Detect which cell encompasses the target text, then output its (x, y) center coordinate. 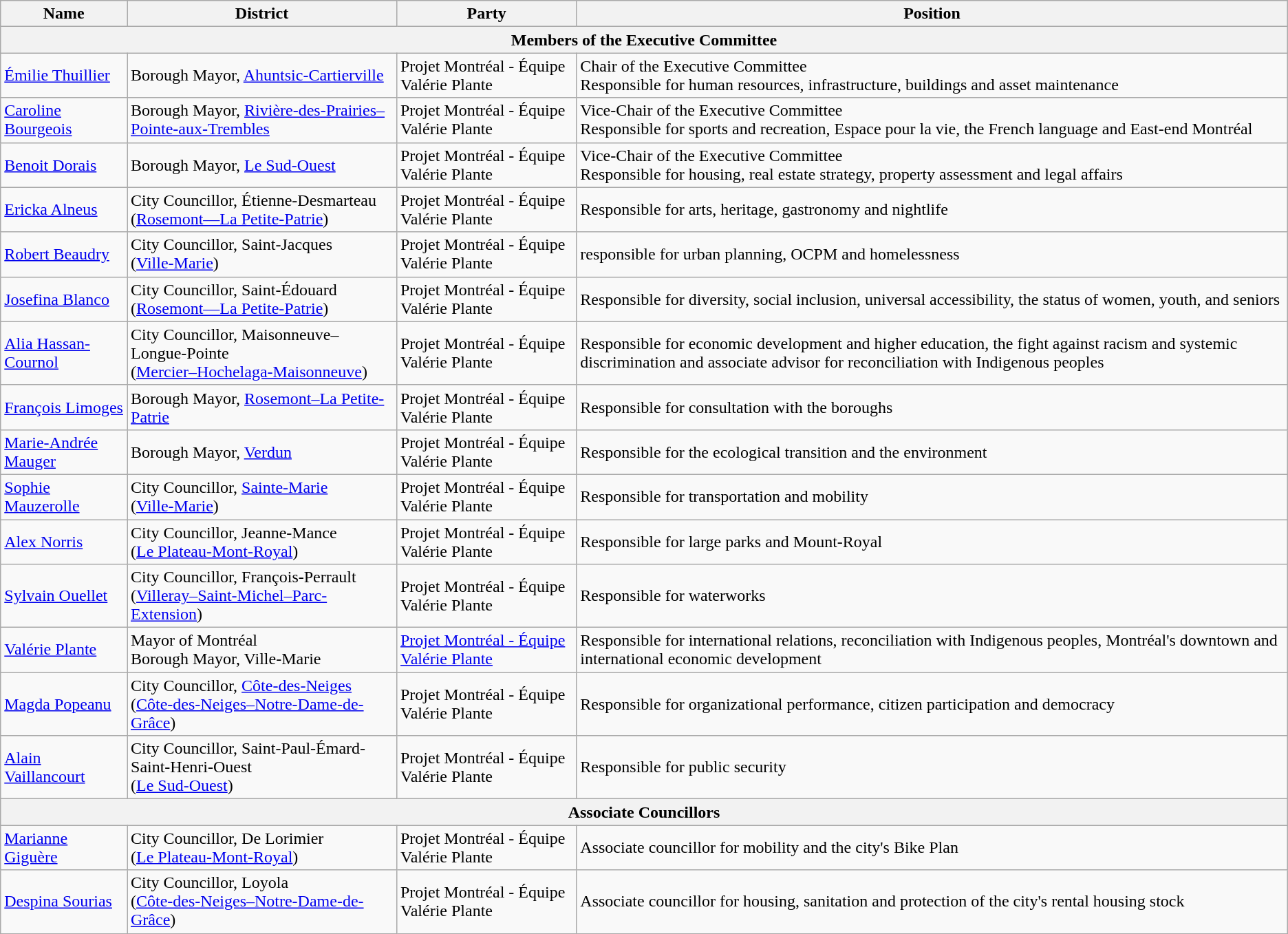
Responsible for arts, heritage, gastronomy and nightlife (932, 209)
Mayor of MontréalBorough Mayor, Ville-Marie (261, 650)
Sophie Mauzerolle (64, 497)
Sylvain Ouellet (64, 596)
City Councillor, Jeanne-Mance(Le Plateau-Mont-Royal) (261, 541)
Responsible for consultation with the boroughs (932, 407)
Responsible for diversity, social inclusion, universal accessibility, the status of women, youth, and seniors (932, 299)
Responsible for public security (932, 767)
Alex Norris (64, 541)
Alia Hassan-Cournol (64, 353)
Responsible for transportation and mobility (932, 497)
Chair of the Executive CommitteeResponsible for human resources, infrastructure, buildings and asset maintenance (932, 76)
responsible for urban planning, OCPM and homelessness (932, 255)
François Limoges (64, 407)
City Councillor, Maisonneuve–Longue-Pointe(Mercier–Hochelaga-Maisonneuve) (261, 353)
City Councillor, Étienne-Desmarteau(Rosemont—La Petite-Patrie) (261, 209)
Vice-Chair of the Executive CommitteeResponsible for housing, real estate strategy, property assessment and legal affairs (932, 165)
Alain Vaillancourt (64, 767)
Responsible for large parks and Mount-Royal (932, 541)
Émilie Thuillier (64, 76)
Associate councillor for mobility and the city's Bike Plan (932, 848)
Magda Popeanu (64, 704)
Name (64, 14)
Borough Mayor, Verdun (261, 452)
Responsible for international relations, reconciliation with Indigenous peoples, Montréal's downtown and international economic development (932, 650)
Responsible for waterworks (932, 596)
Marianne Giguère (64, 848)
Members of the Executive Committee (644, 40)
City Councillor, Saint-Jacques(Ville-Marie) (261, 255)
City Councillor, Loyola(Côte-des-Neiges–Notre-Dame-de-Grâce) (261, 902)
Robert Beaudry (64, 255)
Vice-Chair of the Executive CommitteeResponsible for sports and recreation, Espace pour la vie, the French language and East-end Montréal (932, 120)
City Councillor, De Lorimier(Le Plateau-Mont-Royal) (261, 848)
District (261, 14)
Josefina Blanco (64, 299)
Associate Councillors (644, 812)
City Councillor, Saint-Édouard(Rosemont—La Petite-Patrie) (261, 299)
Borough Mayor, Le Sud-Ouest (261, 165)
Borough Mayor, Rivière-des-Prairies–Pointe-aux-Trembles (261, 120)
Ericka Alneus (64, 209)
Caroline Bourgeois (64, 120)
City Councillor, François-Perrault(Villeray–Saint-Michel–Parc-Extension) (261, 596)
Marie-Andrée Mauger (64, 452)
Borough Mayor, Rosemont–La Petite-Patrie (261, 407)
Borough Mayor, Ahuntsic-Cartierville (261, 76)
Responsible for the ecological transition and the environment (932, 452)
City Councillor, Côte-des-Neiges(Côte-des-Neiges–Notre-Dame-de-Grâce) (261, 704)
Despina Sourias (64, 902)
Associate councillor for housing, sanitation and protection of the city's rental housing stock (932, 902)
Responsible for organizational performance, citizen participation and democracy (932, 704)
Party (486, 14)
Valérie Plante (64, 650)
City Councillor, Sainte-Marie(Ville-Marie) (261, 497)
Benoit Dorais (64, 165)
Position (932, 14)
City Councillor, Saint-Paul-Émard-Saint-Henri-Ouest(Le Sud-Ouest) (261, 767)
